Search for the cell housing the specified text and yield its [x, y] center coordinate. 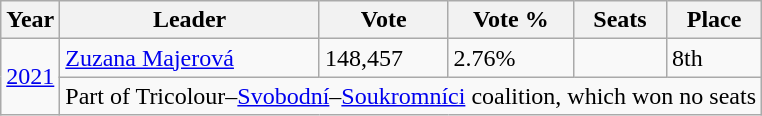
Part of Tricolour–Svobodní–Soukromníci coalition, which won no seats [411, 96]
2.76% [510, 58]
Zuzana Majerová [190, 58]
Place [714, 20]
Year [30, 20]
Vote [384, 20]
Seats [620, 20]
2021 [30, 77]
8th [714, 58]
Vote % [510, 20]
Leader [190, 20]
148,457 [384, 58]
